Output the [x, y] coordinate of the center of the cell containing the given text.  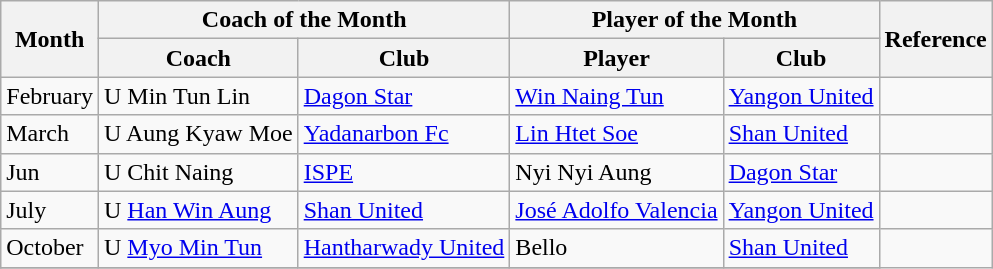
Win Naing Tun [616, 96]
Coach of the Month [304, 20]
Hantharwady United [404, 248]
October [50, 248]
Reference [936, 39]
Yadanarbon Fc [404, 134]
Nyi Nyi Aung [616, 172]
Lin Htet Soe [616, 134]
U Min Tun Lin [198, 96]
February [50, 96]
Jun [50, 172]
U Han Win Aung [198, 210]
Coach [198, 58]
Month [50, 39]
U Chit Naing [198, 172]
ISPE [404, 172]
Bello [616, 248]
Player of the Month [694, 20]
March [50, 134]
July [50, 210]
José Adolfo Valencia [616, 210]
U Myo Min Tun [198, 248]
Player [616, 58]
U Aung Kyaw Moe [198, 134]
